Provide the [x, y] coordinate of the cell's center where the given text is located.  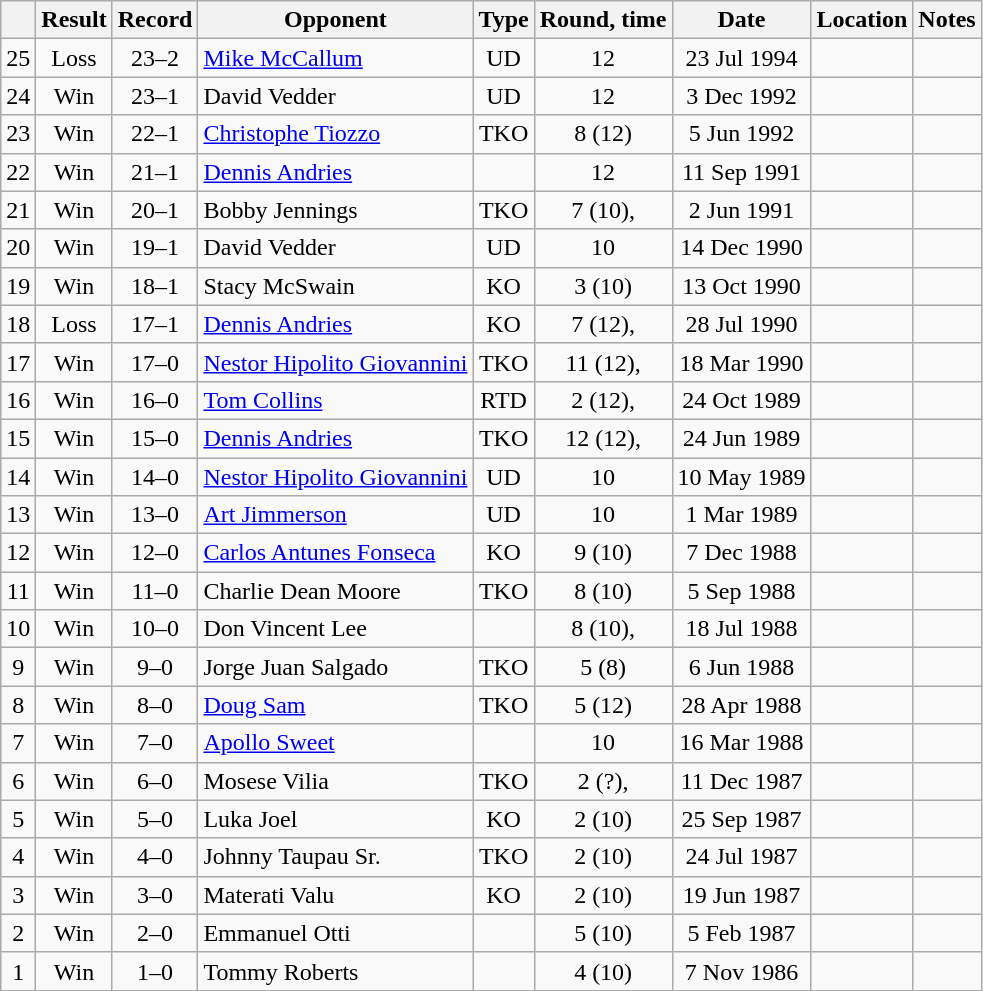
Record [155, 20]
18 Jul 1988 [742, 629]
9 (10) [603, 553]
12 (12), [603, 438]
6 [18, 781]
10–0 [155, 629]
17 [18, 362]
5 (10) [603, 933]
19 [18, 286]
1–0 [155, 971]
5–0 [155, 819]
19–1 [155, 248]
Carlos Antunes Fonseca [336, 553]
17–0 [155, 362]
25 Sep 1987 [742, 819]
7 [18, 743]
23 [18, 134]
6–0 [155, 781]
Mosese Vilia [336, 781]
5 (8) [603, 667]
1 [18, 971]
Bobby Jennings [336, 210]
Luka Joel [336, 819]
8 (10) [603, 591]
22–1 [155, 134]
11 (12), [603, 362]
5 [18, 819]
Tommy Roberts [336, 971]
Materati Valu [336, 895]
8 (10), [603, 629]
Mike McCallum [336, 58]
Christophe Tiozzo [336, 134]
Don Vincent Lee [336, 629]
2 (12), [603, 400]
RTD [504, 400]
14 Dec 1990 [742, 248]
7–0 [155, 743]
2 [18, 933]
7 Dec 1988 [742, 553]
7 (10), [603, 210]
21 [18, 210]
24 Jul 1987 [742, 857]
8–0 [155, 705]
18 [18, 324]
Stacy McSwain [336, 286]
2 Jun 1991 [742, 210]
8 [18, 705]
Notes [947, 20]
4–0 [155, 857]
5 Sep 1988 [742, 591]
Tom Collins [336, 400]
9–0 [155, 667]
15 [18, 438]
4 (10) [603, 971]
Opponent [336, 20]
19 Jun 1987 [742, 895]
Johnny Taupau Sr. [336, 857]
8 (12) [603, 134]
10 May 1989 [742, 477]
13–0 [155, 515]
2 (?), [603, 781]
23–1 [155, 96]
2–0 [155, 933]
3 (10) [603, 286]
Art Jimmerson [336, 515]
5 Feb 1987 [742, 933]
9 [18, 667]
Doug Sam [336, 705]
21–1 [155, 172]
3–0 [155, 895]
1 Mar 1989 [742, 515]
17–1 [155, 324]
15–0 [155, 438]
13 Oct 1990 [742, 286]
20–1 [155, 210]
11 [18, 591]
16 [18, 400]
20 [18, 248]
7 Nov 1986 [742, 971]
24 Jun 1989 [742, 438]
Date [742, 20]
28 Apr 1988 [742, 705]
12–0 [155, 553]
Apollo Sweet [336, 743]
4 [18, 857]
28 Jul 1990 [742, 324]
25 [18, 58]
24 Oct 1989 [742, 400]
Result [74, 20]
23 Jul 1994 [742, 58]
11 Sep 1991 [742, 172]
22 [18, 172]
18 Mar 1990 [742, 362]
11–0 [155, 591]
14 [18, 477]
Emmanuel Otti [336, 933]
Type [504, 20]
3 [18, 895]
Location [862, 20]
Charlie Dean Moore [336, 591]
16 Mar 1988 [742, 743]
18–1 [155, 286]
23–2 [155, 58]
5 (12) [603, 705]
5 Jun 1992 [742, 134]
14–0 [155, 477]
11 Dec 1987 [742, 781]
16–0 [155, 400]
3 Dec 1992 [742, 96]
7 (12), [603, 324]
Jorge Juan Salgado [336, 667]
Round, time [603, 20]
6 Jun 1988 [742, 667]
13 [18, 515]
24 [18, 96]
